Return the [x, y] coordinate for the center point of the cell that contains the specified text.  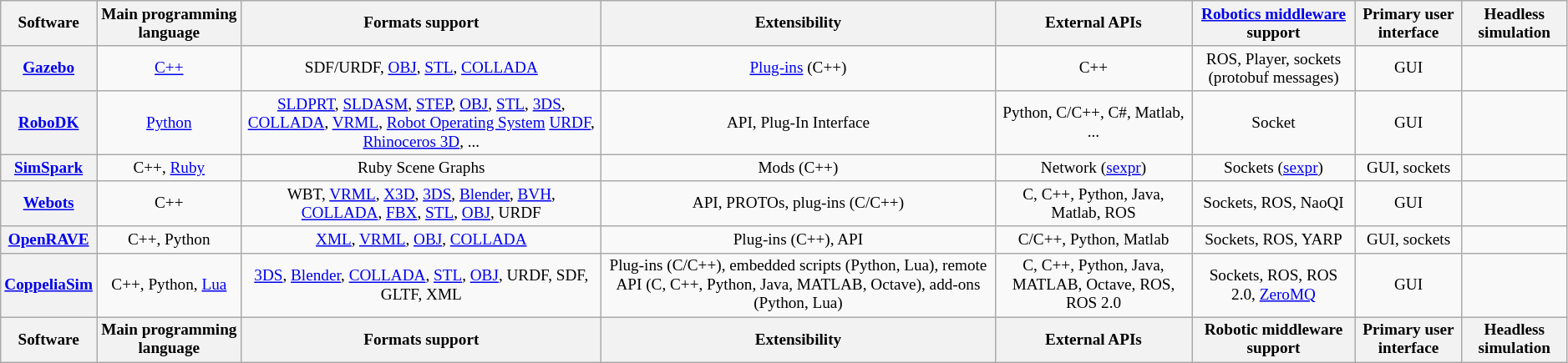
API, PROTOs, plug-ins (C/C++) [798, 204]
Network (sexpr) [1093, 168]
Robotic middleware support [1274, 340]
3DS, Blender, COLLADA, STL, OBJ, URDF, SDF, GLTF, XML [421, 285]
CoppeliaSim [48, 285]
Robotics middleware support [1274, 23]
ROS, Player, sockets (protobuf messages) [1274, 68]
OpenRAVE [48, 239]
Gazebo [48, 68]
Sockets (sexpr) [1274, 168]
C, C++, Python, Java, MATLAB, Octave, ROS, ROS 2.0 [1093, 285]
C, C++, Python, Java, Matlab, ROS [1093, 204]
C++, Python, Lua [170, 285]
SDF/URDF, OBJ, STL, COLLADA [421, 68]
WBT, VRML, X3D, 3DS, Blender, BVH, COLLADA, FBX, STL, OBJ, URDF [421, 204]
Sockets, ROS, NaoQI [1274, 204]
Plug-ins (C++) [798, 68]
Sockets, ROS, ROS 2.0, ZeroMQ [1274, 285]
Plug-ins (C++), API [798, 239]
Socket [1274, 124]
Python [170, 124]
XML, VRML, OBJ, COLLADA [421, 239]
Webots [48, 204]
Sockets, ROS, YARP [1274, 239]
SLDPRT, SLDASM, STEP, OBJ, STL, 3DS, COLLADA, VRML, Robot Operating System URDF, Rhinoceros 3D, ... [421, 124]
Python, C/C++, C#, Matlab, ... [1093, 124]
C++, Ruby [170, 168]
RoboDK [48, 124]
Ruby Scene Graphs [421, 168]
Plug-ins (C/C++), embedded scripts (Python, Lua), remote API (C, C++, Python, Java, MATLAB, Octave), add-ons (Python, Lua) [798, 285]
SimSpark [48, 168]
API, Plug-In Interface [798, 124]
Mods (C++) [798, 168]
C++, Python [170, 239]
C/C++, Python, Matlab [1093, 239]
